Find where the given text appears and provide that cell's center as (X, Y) coordinate. 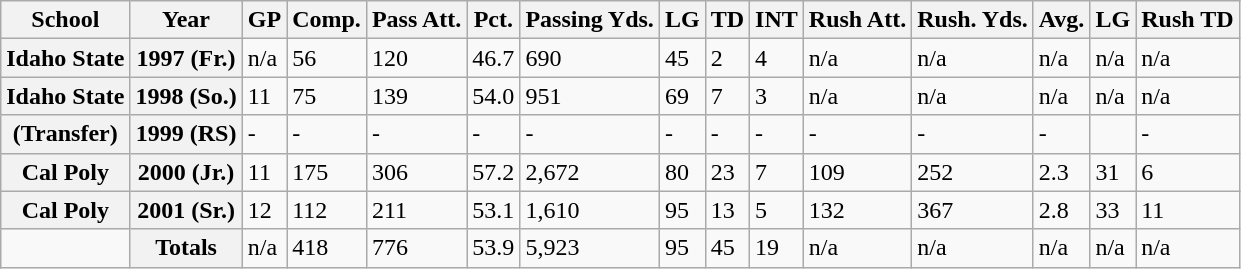
Totals (186, 248)
367 (973, 210)
(Transfer) (66, 134)
Comp. (327, 20)
GP (264, 20)
2.3 (1062, 172)
306 (416, 172)
31 (1113, 172)
1999 (RS) (186, 134)
Rush TD (1188, 20)
1997 (Fr.) (186, 58)
5,923 (590, 248)
2000 (Jr.) (186, 172)
Rush. Yds. (973, 20)
112 (327, 210)
53.1 (494, 210)
13 (727, 210)
TD (727, 20)
6 (1188, 172)
1,610 (590, 210)
418 (327, 248)
46.7 (494, 58)
Year (186, 20)
3 (777, 96)
951 (590, 96)
57.2 (494, 172)
139 (416, 96)
54.0 (494, 96)
75 (327, 96)
2001 (Sr.) (186, 210)
Rush Att. (857, 20)
211 (416, 210)
109 (857, 172)
INT (777, 20)
80 (682, 172)
175 (327, 172)
2 (727, 58)
690 (590, 58)
120 (416, 58)
Avg. (1062, 20)
Pass Att. (416, 20)
1998 (So.) (186, 96)
12 (264, 210)
School (66, 20)
69 (682, 96)
776 (416, 248)
33 (1113, 210)
132 (857, 210)
2,672 (590, 172)
Passing Yds. (590, 20)
252 (973, 172)
4 (777, 58)
19 (777, 248)
Pct. (494, 20)
2.8 (1062, 210)
23 (727, 172)
53.9 (494, 248)
5 (777, 210)
56 (327, 58)
